Search for the cell housing the specified text and yield its (x, y) center coordinate. 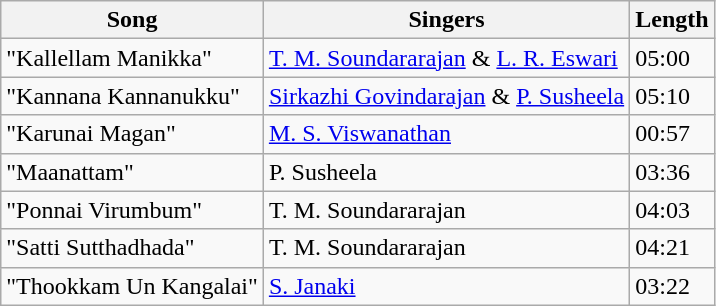
S. Janaki (446, 286)
05:10 (672, 96)
"Thookkam Un Kangalai" (132, 286)
Length (672, 20)
"Kallellam Manikka" (132, 58)
Sirkazhi Govindarajan & P. Susheela (446, 96)
05:00 (672, 58)
03:22 (672, 286)
"Satti Sutthadhada" (132, 248)
Song (132, 20)
03:36 (672, 172)
Singers (446, 20)
00:57 (672, 134)
P. Susheela (446, 172)
M. S. Viswanathan (446, 134)
"Kannana Kannanukku" (132, 96)
T. M. Soundararajan & L. R. Eswari (446, 58)
04:21 (672, 248)
"Karunai Magan" (132, 134)
"Ponnai Virumbum" (132, 210)
"Maanattam" (132, 172)
04:03 (672, 210)
